Find where the given text appears and provide that cell's center as [x, y] coordinate. 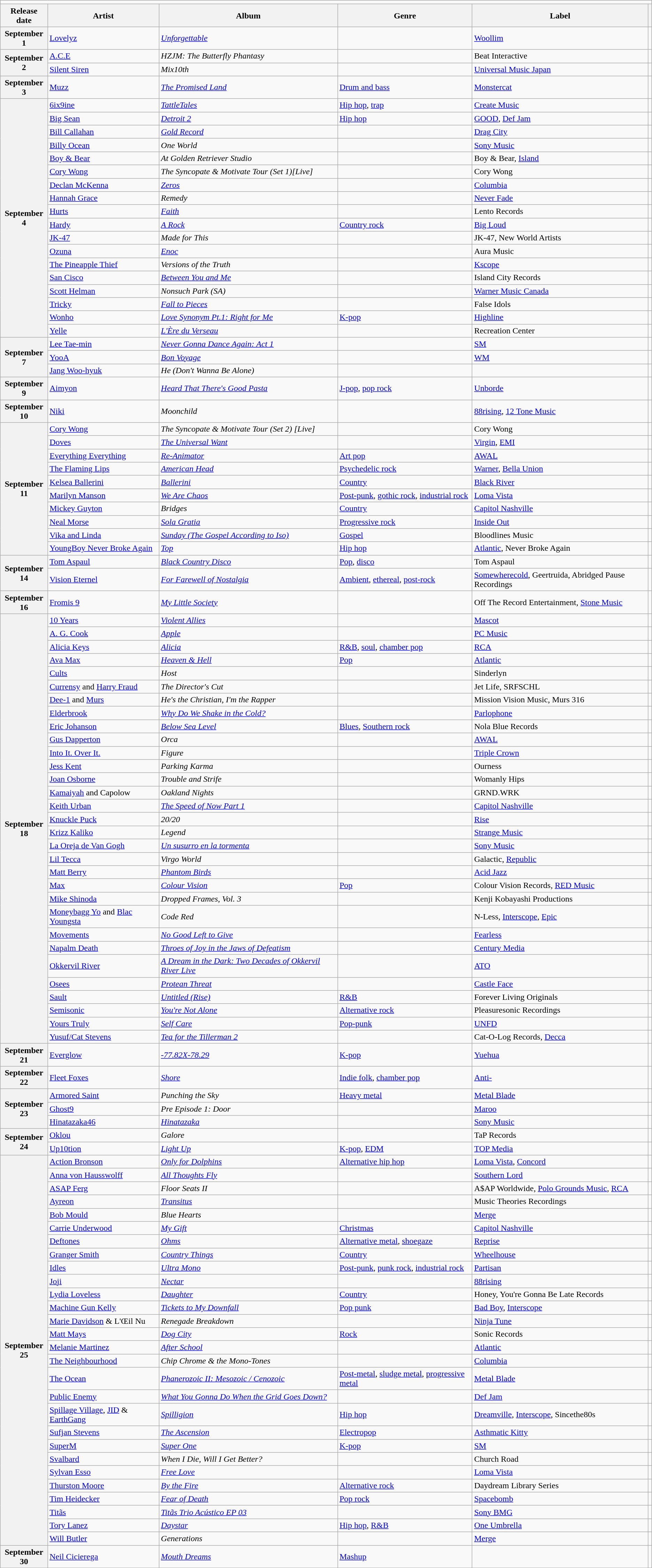
Never Fade [560, 198]
Drag City [560, 132]
Oklou [103, 1135]
N-Less, Interscope, Epic [560, 917]
Rise [560, 819]
Matt Berry [103, 872]
Unforgettable [249, 38]
Pop rock [405, 1499]
Fromis 9 [103, 602]
Mickey Guyton [103, 509]
6ix9ine [103, 105]
Alicia [249, 647]
ATO [560, 966]
Anna von Hausswolff [103, 1175]
A Rock [249, 225]
Hannah Grace [103, 198]
Kenji Kobayashi Productions [560, 899]
Sufjan Stevens [103, 1432]
September16 [24, 602]
Gospel [405, 535]
Century Media [560, 948]
Hardy [103, 225]
He's the Christian, I'm the Rapper [249, 700]
K-pop, EDM [405, 1149]
Indie folk, chamber pop [405, 1077]
Untitled (Rise) [249, 997]
Lee Tae-min [103, 344]
Strange Music [560, 832]
TattleTales [249, 105]
Hip hop, trap [405, 105]
Declan McKenna [103, 185]
At Golden Retriever Studio [249, 158]
American Head [249, 469]
Carrie Underwood [103, 1228]
Boy & Bear, Island [560, 158]
Sinderlyn [560, 673]
The Pineapple Thief [103, 264]
Big Sean [103, 118]
Ourness [560, 766]
Alternative metal, shoegaze [405, 1241]
When I Die, Will I Get Better? [249, 1459]
Super One [249, 1446]
Kelsea Ballerini [103, 482]
Why Do We Shake in the Cold? [249, 713]
Never Gonna Dance Again: Act 1 [249, 344]
Album [249, 15]
Below Sea Level [249, 726]
One Umbrella [560, 1525]
Label [560, 15]
Art pop [405, 456]
Honey, You're Gonna Be Late Records [560, 1294]
Throes of Joy in the Jaws of Defeatism [249, 948]
September30 [24, 1557]
Loma Vista, Concord [560, 1162]
Triple Crown [560, 753]
A Dream in the Dark: Two Decades of Okkervil River Live [249, 966]
Post-punk, gothic rock, industrial rock [405, 495]
A. G. Cook [103, 633]
Ozuna [103, 251]
Neal Morse [103, 522]
SuperM [103, 1446]
Castle Face [560, 984]
Cat-O-Log Records, Decca [560, 1037]
Protean Threat [249, 984]
September11 [24, 489]
The Promised Land [249, 87]
YoungBoy Never Broke Again [103, 548]
Tory Lanez [103, 1525]
Heard That There's Good Pasta [249, 388]
Eric Johanson [103, 726]
Wonho [103, 317]
The Neighbourhood [103, 1361]
Detroit 2 [249, 118]
Bon Voyage [249, 357]
Dreamville, Interscope, Sincethe80s [560, 1414]
September22 [24, 1077]
Christmas [405, 1228]
Daydream Library Series [560, 1485]
Neil Cicierega [103, 1557]
Ghost9 [103, 1109]
TOP Media [560, 1149]
Keith Urban [103, 806]
Jang Woo-hyuk [103, 370]
Moneybagg Yo and Blac Youngsta [103, 917]
Moonchild [249, 411]
Jet Life, SRFSCHL [560, 687]
Sylvan Esso [103, 1472]
Atlantic, Never Broke Again [560, 548]
Spillage Village, JID & EarthGang [103, 1414]
Pleasuresonic Recordings [560, 1010]
HZJM: The Butterfly Phantasy [249, 56]
Light Up [249, 1149]
Armored Saint [103, 1095]
September14 [24, 573]
Aimyon [103, 388]
Hinatazaka [249, 1122]
Nola Blue Records [560, 726]
Dee-1 and Murs [103, 700]
Pre Episode 1: Door [249, 1109]
Kscope [560, 264]
Un susurro en la tormenta [249, 845]
Acid Jazz [560, 872]
ASAP Ferg [103, 1188]
Lovelyz [103, 38]
Fall to Pieces [249, 304]
The Flaming Lips [103, 469]
Heavy metal [405, 1095]
Big Loud [560, 225]
Vika and Linda [103, 535]
Mission Vision Music, Murs 316 [560, 700]
September23 [24, 1109]
Nectar [249, 1281]
88rising [560, 1281]
Genre [405, 15]
Warner Music Canada [560, 291]
My Gift [249, 1228]
Okkervil River [103, 966]
September1 [24, 38]
Fearless [560, 935]
By the Fire [249, 1485]
Electropop [405, 1432]
Hinatazaka46 [103, 1122]
Yours Truly [103, 1024]
Warner, Bella Union [560, 469]
The Director's Cut [249, 687]
Everything Everything [103, 456]
La Oreja de Van Gogh [103, 845]
YooA [103, 357]
Shore [249, 1077]
Osees [103, 984]
Kamaiyah and Capolow [103, 793]
Vision Eternel [103, 580]
Semisonic [103, 1010]
September3 [24, 87]
Punching the Sky [249, 1095]
Drum and bass [405, 87]
September9 [24, 388]
Chip Chrome & the Mono-Tones [249, 1361]
Def Jam [560, 1397]
Sonic Records [560, 1334]
Krizz Kaliko [103, 832]
Floor Seats II [249, 1188]
Currensy and Harry Fraud [103, 687]
Will Butler [103, 1538]
Post-metal, sludge metal, progressive metal [405, 1379]
Only for Dolphins [249, 1162]
The Ascension [249, 1432]
The Universal Want [249, 442]
Ava Max [103, 660]
Pop punk [405, 1307]
Artist [103, 15]
The Ocean [103, 1379]
Country rock [405, 225]
Ambient, ethereal, post-rock [405, 580]
Machine Gun Kelly [103, 1307]
Parlophone [560, 713]
Mashup [405, 1557]
Tim Heidecker [103, 1499]
Faith [249, 211]
Black River [560, 482]
Between You and Me [249, 278]
September21 [24, 1055]
Tea for the Tillerman 2 [249, 1037]
Made for This [249, 238]
Alternative hip hop [405, 1162]
Rock [405, 1334]
RCA [560, 647]
Yelle [103, 331]
Apple [249, 633]
All Thoughts Fly [249, 1175]
Parking Karma [249, 766]
Renegade Breakdown [249, 1321]
Nonsuch Park (SA) [249, 291]
Spilligion [249, 1414]
GOOD, Def Jam [560, 118]
Orca [249, 740]
Up10tion [103, 1149]
Everglow [103, 1055]
Melanie Martinez [103, 1347]
Action Bronson [103, 1162]
Bridges [249, 509]
Titãs Trio Acústico EP 03 [249, 1512]
Sola Gratia [249, 522]
Forever Living Originals [560, 997]
Silent Siren [103, 69]
Highline [560, 317]
Bad Boy, Interscope [560, 1307]
Psychedelic rock [405, 469]
Violent Allies [249, 620]
He (Don't Wanna Be Alone) [249, 370]
L'Ère du Verseau [249, 331]
Public Enemy [103, 1397]
Beat Interactive [560, 56]
September10 [24, 411]
Universal Music Japan [560, 69]
Alicia Keys [103, 647]
Legend [249, 832]
You're Not Alone [249, 1010]
Boy & Bear [103, 158]
Southern Lord [560, 1175]
20/20 [249, 819]
Remedy [249, 198]
September4 [24, 218]
Free Love [249, 1472]
A.C.E [103, 56]
Love Synonym Pt.1: Right for Me [249, 317]
Ninja Tune [560, 1321]
Lento Records [560, 211]
Mike Shinoda [103, 899]
Black Country Disco [249, 562]
Dropped Frames, Vol. 3 [249, 899]
Idles [103, 1268]
Lydia Loveless [103, 1294]
Deftones [103, 1241]
WM [560, 357]
Jess Kent [103, 766]
Dog City [249, 1334]
Galactic, Republic [560, 859]
Phanerozoic II: Mesozoic / Cenozoic [249, 1379]
Oakland Nights [249, 793]
Recreation Center [560, 331]
Music Theories Recordings [560, 1202]
Sault [103, 997]
Wheelhouse [560, 1254]
Doves [103, 442]
Sony BMG [560, 1512]
Titãs [103, 1512]
Tricky [103, 304]
My Little Society [249, 602]
Marie Davidson & L'Œil Nu [103, 1321]
San Cisco [103, 278]
Billy Ocean [103, 145]
Napalm Death [103, 948]
Joji [103, 1281]
Gold Record [249, 132]
Code Red [249, 917]
After School [249, 1347]
Gus Dapperton [103, 740]
False Idols [560, 304]
Church Road [560, 1459]
Host [249, 673]
Niki [103, 411]
88rising, 12 Tone Music [560, 411]
Lil Tecca [103, 859]
Tickets to My Downfall [249, 1307]
Svalbard [103, 1459]
Matt Mays [103, 1334]
Scott Helman [103, 291]
R&B [405, 997]
September18 [24, 828]
Partisan [560, 1268]
Spacebomb [560, 1499]
Blue Hearts [249, 1215]
Into It. Over It. [103, 753]
Joan Osborne [103, 779]
Ohms [249, 1241]
Inside Out [560, 522]
Granger Smith [103, 1254]
Virgin, EMI [560, 442]
The Speed of Now Part 1 [249, 806]
Heaven & Hell [249, 660]
September25 [24, 1350]
Bill Callahan [103, 132]
September24 [24, 1142]
Pop-punk [405, 1024]
Off The Record Entertainment, Stone Music [560, 602]
Post-punk, punk rock, industrial rock [405, 1268]
September2 [24, 63]
Virgo World [249, 859]
Woollim [560, 38]
TaP Records [560, 1135]
Movements [103, 935]
Ballerini [249, 482]
Generations [249, 1538]
Hip hop, R&B [405, 1525]
Ayreon [103, 1202]
Trouble and Strife [249, 779]
Marilyn Manson [103, 495]
Max [103, 886]
R&B, soul, chamber pop [405, 647]
Daughter [249, 1294]
Mascot [560, 620]
Create Music [560, 105]
Yuehua [560, 1055]
Colour Vision [249, 886]
Mix10th [249, 69]
Yusuf/Cat Stevens [103, 1037]
10 Years [103, 620]
Pop, disco [405, 562]
Self Care [249, 1024]
Versions of the Truth [249, 264]
-77.82X-78.29 [249, 1055]
Colour Vision Records, RED Music [560, 886]
A$AP Worldwide, Polo Grounds Music, RCA [560, 1188]
Knuckle Puck [103, 819]
One World [249, 145]
Cults [103, 673]
Asthmatic Kitty [560, 1432]
Enoc [249, 251]
Ultra Mono [249, 1268]
For Farewell of Nostalgia [249, 580]
Somewherecold, Geertruida, Abridged Pause Recordings [560, 580]
Island City Records [560, 278]
UNFD [560, 1024]
The Syncopate & Motivate Tour (Set 2) [Live] [249, 429]
No Good Left to Give [249, 935]
Hurts [103, 211]
Aura Music [560, 251]
Unborde [560, 388]
Maroo [560, 1109]
Bob Mould [103, 1215]
Country Things [249, 1254]
Reprise [560, 1241]
Elderbrook [103, 713]
Galore [249, 1135]
The Syncopate & Motivate Tour (Set 1)[Live] [249, 171]
Zeros [249, 185]
Anti- [560, 1077]
JK-47, New World Artists [560, 238]
September7 [24, 357]
Mouth Dreams [249, 1557]
Re-Animator [249, 456]
What You Gonna Do When the Grid Goes Down? [249, 1397]
Release date [24, 15]
JK-47 [103, 238]
Womanly Hips [560, 779]
Sunday (The Gospel According to Iso) [249, 535]
We Are Chaos [249, 495]
Top [249, 548]
Transitus [249, 1202]
Progressive rock [405, 522]
Daystar [249, 1525]
Monstercat [560, 87]
GRND.WRK [560, 793]
Figure [249, 753]
Muzz [103, 87]
Bloodlines Music [560, 535]
Phantom Birds [249, 872]
Thurston Moore [103, 1485]
J-pop, pop rock [405, 388]
Fear of Death [249, 1499]
Blues, Southern rock [405, 726]
PC Music [560, 633]
Fleet Foxes [103, 1077]
